Determine the [X, Y] coordinate at the center of the cell enclosing the given text.  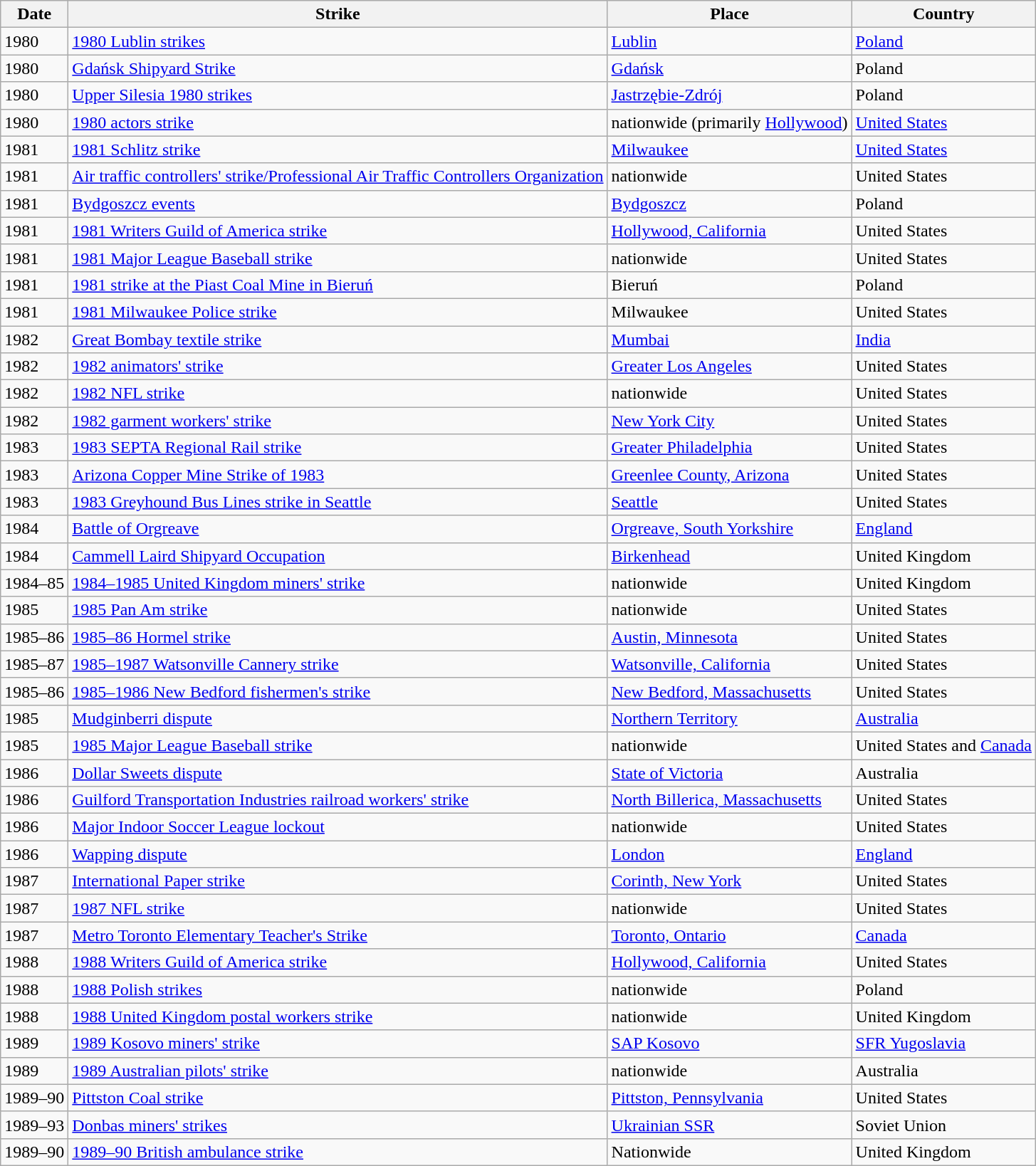
Toronto, Ontario [729, 935]
London [729, 854]
Air traffic controllers' strike/Professional Air Traffic Controllers Organization [338, 177]
Bieruń [729, 285]
SAP Kosovo [729, 1044]
Birkenhead [729, 556]
1984–1985 United Kingdom miners' strike [338, 583]
Pittston, Pennsylvania [729, 1098]
Bydgoszcz events [338, 204]
Arizona Copper Mine Strike of 1983 [338, 475]
Major Indoor Soccer League lockout [338, 827]
1981 Schlitz strike [338, 149]
Pittston Coal strike [338, 1098]
Watsonville, California [729, 664]
Corinth, New York [729, 881]
Orgreave, South Yorkshire [729, 529]
Northern Territory [729, 718]
Gdańsk Shipyard Strike [338, 68]
Country [943, 14]
1985–1987 Watsonville Cannery strike [338, 664]
1982 garment workers' strike [338, 421]
United States and Canada [943, 745]
Greater Los Angeles [729, 367]
1984–85 [34, 583]
1985–1986 New Bedford fishermen's strike [338, 691]
1985–87 [34, 664]
Date [34, 14]
Wapping dispute [338, 854]
SFR Yugoslavia [943, 1044]
1982 NFL strike [338, 394]
Lublin [729, 41]
1981 Writers Guild of America strike [338, 231]
1983 Greyhound Bus Lines strike in Seattle [338, 502]
New York City [729, 421]
Bydgoszcz [729, 204]
Austin, Minnesota [729, 637]
1985 Major League Baseball strike [338, 745]
Cammell Laird Shipyard Occupation [338, 556]
1988 Writers Guild of America strike [338, 962]
1981 strike at the Piast Coal Mine in Bieruń [338, 285]
Nationwide [729, 1152]
Dollar Sweets dispute [338, 772]
Greenlee County, Arizona [729, 475]
1980 Lublin strikes [338, 41]
India [943, 340]
1981 Major League Baseball strike [338, 258]
State of Victoria [729, 772]
1983 SEPTA Regional Rail strike [338, 448]
Mumbai [729, 340]
Mudginberri dispute [338, 718]
New Bedford, Massachusetts [729, 691]
International Paper strike [338, 881]
Canada [943, 935]
Donbas miners' strikes [338, 1125]
Soviet Union [943, 1125]
1988 Polish strikes [338, 989]
Seattle [729, 502]
Gdańsk [729, 68]
1982 animators' strike [338, 367]
1989 Kosovo miners' strike [338, 1044]
nationwide (primarily Hollywood) [729, 122]
Battle of Orgreave [338, 529]
Upper Silesia 1980 strikes [338, 95]
1985 Pan Am strike [338, 610]
1989–93 [34, 1125]
Guilford Transportation Industries railroad workers' strike [338, 800]
Greater Philadelphia [729, 448]
Ukrainian SSR [729, 1125]
1989–90 British ambulance strike [338, 1152]
1987 NFL strike [338, 908]
Metro Toronto Elementary Teacher's Strike [338, 935]
North Billerica, Massachusetts [729, 800]
1989 Australian pilots' strike [338, 1071]
1988 United Kingdom postal workers strike [338, 1017]
Place [729, 14]
Strike [338, 14]
1985–86 Hormel strike [338, 637]
1980 actors strike [338, 122]
Jastrzębie-Zdrój [729, 95]
1981 Milwaukee Police strike [338, 312]
Great Bombay textile strike [338, 340]
